From the cell containing the given text, extract its center point as (x, y) coordinate. 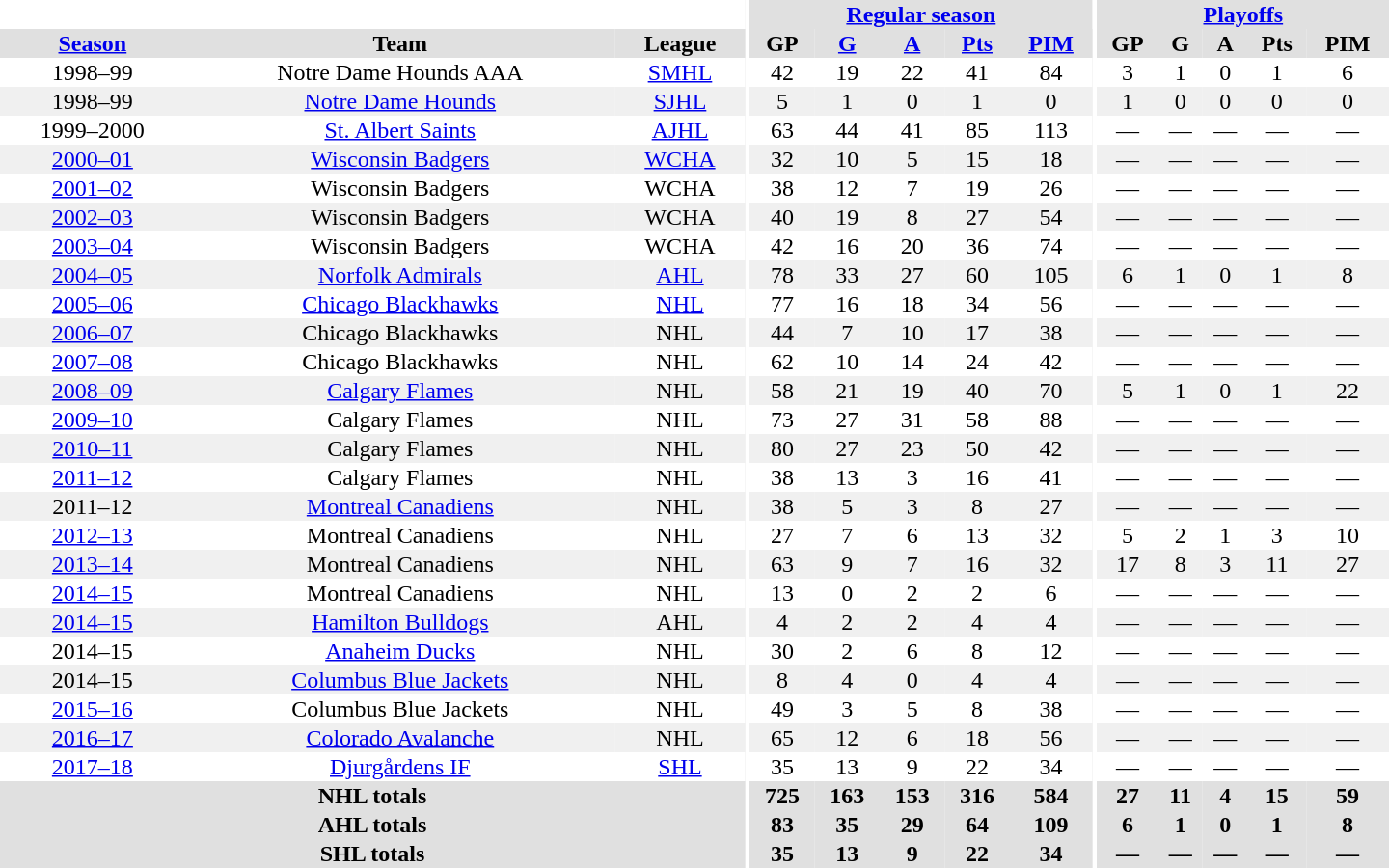
2016–17 (93, 738)
Season (93, 43)
1999–2000 (93, 130)
21 (847, 391)
153 (912, 796)
26 (1051, 188)
2012–13 (93, 535)
29 (912, 825)
Colorado Avalanche (400, 738)
77 (781, 304)
30 (781, 651)
Norfolk Admirals (400, 275)
105 (1051, 275)
2001–02 (93, 188)
113 (1051, 130)
2005–06 (93, 304)
St. Albert Saints (400, 130)
Regular season (920, 14)
2017–18 (93, 767)
League (680, 43)
Anaheim Ducks (400, 651)
84 (1051, 72)
70 (1051, 391)
Hamilton Bulldogs (400, 622)
584 (1051, 796)
2004–05 (93, 275)
36 (976, 246)
2003–04 (93, 246)
Playoffs (1243, 14)
78 (781, 275)
23 (912, 448)
59 (1348, 796)
2002–03 (93, 217)
2000–01 (93, 159)
14 (912, 362)
2009–10 (93, 420)
24 (976, 362)
88 (1051, 420)
2015–16 (93, 709)
109 (1051, 825)
AJHL (680, 130)
50 (976, 448)
33 (847, 275)
31 (912, 420)
Team (400, 43)
Notre Dame Hounds (400, 101)
64 (976, 825)
163 (847, 796)
62 (781, 362)
NHL totals (372, 796)
SJHL (680, 101)
Notre Dame Hounds AAA (400, 72)
20 (912, 246)
Djurgårdens IF (400, 767)
65 (781, 738)
83 (781, 825)
60 (976, 275)
49 (781, 709)
SHL (680, 767)
SMHL (680, 72)
725 (781, 796)
85 (976, 130)
2008–09 (93, 391)
316 (976, 796)
54 (1051, 217)
73 (781, 420)
2013–14 (93, 564)
SHL totals (372, 854)
AHL totals (372, 825)
2007–08 (93, 362)
2010–11 (93, 448)
2006–07 (93, 333)
80 (781, 448)
74 (1051, 246)
